Pinpoint the cell where the given text exists, returning its [x, y] midpoint coordinate. 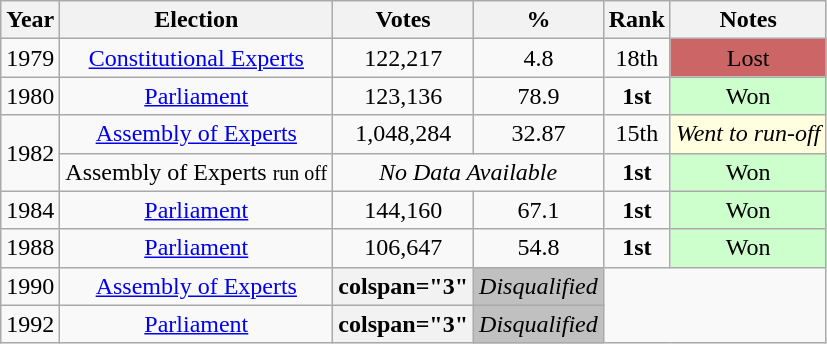
Lost [748, 58]
Constitutional Experts [196, 58]
54.8 [539, 248]
144,160 [404, 210]
1984 [30, 210]
% [539, 20]
No Data Available [468, 172]
122,217 [404, 58]
Notes [748, 20]
1990 [30, 286]
106,647 [404, 248]
Went to run-off [748, 134]
Year [30, 20]
Votes [404, 20]
32.87 [539, 134]
Assembly of Experts run off [196, 172]
1988 [30, 248]
15th [636, 134]
Rank [636, 20]
1980 [30, 96]
1982 [30, 153]
67.1 [539, 210]
4.8 [539, 58]
18th [636, 58]
78.9 [539, 96]
123,136 [404, 96]
1,048,284 [404, 134]
1979 [30, 58]
1992 [30, 324]
Election [196, 20]
